From the cell containing the given text, extract its center point as [x, y] coordinate. 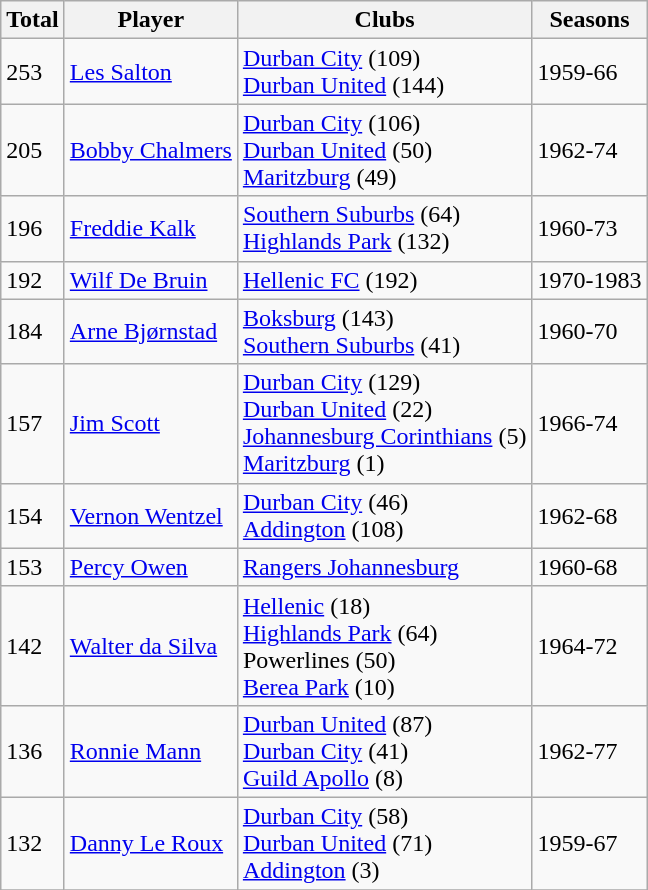
1960-68 [590, 567]
142 [33, 646]
Vernon Wentzel [150, 516]
Hellenic (18)Highlands Park (64)Powerlines (50)Berea Park (10) [384, 646]
Player [150, 20]
1970-1983 [590, 280]
Arne Bjørnstad [150, 332]
1964-72 [590, 646]
Durban City (46)Addington (108) [384, 516]
Seasons [590, 20]
1960-73 [590, 228]
1962-74 [590, 150]
Southern Suburbs (64)Highlands Park (132) [384, 228]
Durban City (109)Durban United (144) [384, 72]
1959-67 [590, 843]
1966-74 [590, 424]
Durban City (58)Durban United (71)Addington (3) [384, 843]
132 [33, 843]
Total [33, 20]
253 [33, 72]
Hellenic FC (192) [384, 280]
153 [33, 567]
Clubs [384, 20]
Durban United (87)Durban City (41)Guild Apollo (8) [384, 751]
1962-77 [590, 751]
184 [33, 332]
Percy Owen [150, 567]
Danny Le Roux [150, 843]
Rangers Johannesburg [384, 567]
Walter da Silva [150, 646]
Boksburg (143)Southern Suburbs (41) [384, 332]
196 [33, 228]
Durban City (106)Durban United (50)Maritzburg (49) [384, 150]
Wilf De Bruin [150, 280]
1962-68 [590, 516]
Jim Scott [150, 424]
136 [33, 751]
157 [33, 424]
205 [33, 150]
Freddie Kalk [150, 228]
Durban City (129)Durban United (22)Johannesburg Corinthians (5)Maritzburg (1) [384, 424]
1960-70 [590, 332]
154 [33, 516]
Bobby Chalmers [150, 150]
1959-66 [590, 72]
Ronnie Mann [150, 751]
Les Salton [150, 72]
192 [33, 280]
